Identify which cell holds the provided text, then report its (x, y) central coordinate. 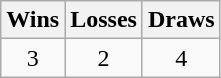
Draws (181, 20)
4 (181, 58)
3 (33, 58)
Losses (104, 20)
Wins (33, 20)
2 (104, 58)
